Pinpoint the cell where the given text exists, returning its (x, y) midpoint coordinate. 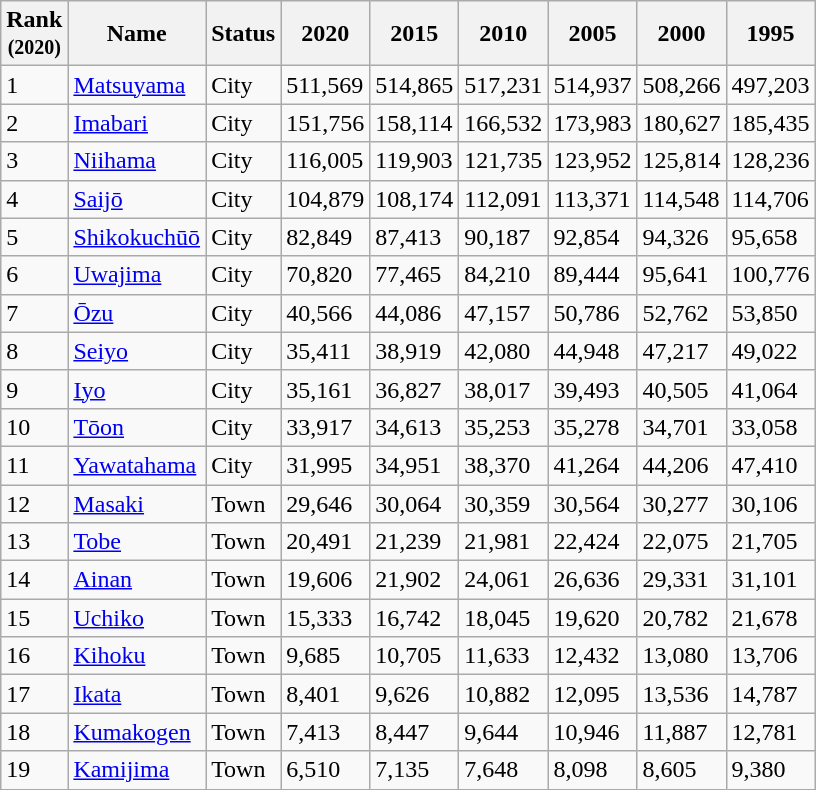
108,174 (414, 199)
35,253 (504, 427)
8,605 (682, 770)
10,705 (414, 656)
10,882 (504, 694)
30,564 (592, 503)
41,064 (770, 389)
Imabari (137, 123)
6,510 (326, 770)
6 (34, 275)
16,742 (414, 618)
44,948 (592, 351)
18,045 (504, 618)
47,157 (504, 313)
114,706 (770, 199)
514,865 (414, 85)
70,820 (326, 275)
Ainan (137, 580)
36,827 (414, 389)
90,187 (504, 237)
Name (137, 34)
514,937 (592, 85)
Uchiko (137, 618)
2005 (592, 34)
47,410 (770, 465)
31,995 (326, 465)
Shikokuchūō (137, 237)
40,566 (326, 313)
49,022 (770, 351)
50,786 (592, 313)
21,239 (414, 542)
21,678 (770, 618)
82,849 (326, 237)
38,370 (504, 465)
4 (34, 199)
11,887 (682, 732)
95,658 (770, 237)
10 (34, 427)
34,951 (414, 465)
21,705 (770, 542)
9,685 (326, 656)
21,902 (414, 580)
Ikata (137, 694)
16 (34, 656)
185,435 (770, 123)
1995 (770, 34)
33,917 (326, 427)
Kumakogen (137, 732)
114,548 (682, 199)
35,161 (326, 389)
18 (34, 732)
125,814 (682, 161)
19 (34, 770)
Matsuyama (137, 85)
Yawatahama (137, 465)
22,424 (592, 542)
116,005 (326, 161)
12,781 (770, 732)
2015 (414, 34)
44,086 (414, 313)
26,636 (592, 580)
173,983 (592, 123)
9 (34, 389)
8,447 (414, 732)
497,203 (770, 85)
166,532 (504, 123)
Uwajima (137, 275)
2010 (504, 34)
53,850 (770, 313)
Tobe (137, 542)
52,762 (682, 313)
Saijō (137, 199)
77,465 (414, 275)
11,633 (504, 656)
30,277 (682, 503)
508,266 (682, 85)
112,091 (504, 199)
94,326 (682, 237)
38,017 (504, 389)
11 (34, 465)
30,359 (504, 503)
31,101 (770, 580)
14 (34, 580)
9,644 (504, 732)
113,371 (592, 199)
35,411 (326, 351)
Iyo (137, 389)
20,491 (326, 542)
29,331 (682, 580)
33,058 (770, 427)
151,756 (326, 123)
7,648 (504, 770)
8,401 (326, 694)
517,231 (504, 85)
19,620 (592, 618)
19,606 (326, 580)
41,264 (592, 465)
13,080 (682, 656)
17 (34, 694)
13 (34, 542)
Niihama (137, 161)
119,903 (414, 161)
34,701 (682, 427)
180,627 (682, 123)
5 (34, 237)
95,641 (682, 275)
1 (34, 85)
13,706 (770, 656)
39,493 (592, 389)
Kihoku (137, 656)
12,095 (592, 694)
38,919 (414, 351)
12,432 (592, 656)
7 (34, 313)
12 (34, 503)
158,114 (414, 123)
15 (34, 618)
Tōon (137, 427)
24,061 (504, 580)
104,879 (326, 199)
20,782 (682, 618)
87,413 (414, 237)
Status (244, 34)
9,380 (770, 770)
14,787 (770, 694)
Ōzu (137, 313)
13,536 (682, 694)
30,064 (414, 503)
35,278 (592, 427)
511,569 (326, 85)
3 (34, 161)
8 (34, 351)
Masaki (137, 503)
47,217 (682, 351)
34,613 (414, 427)
92,854 (592, 237)
9,626 (414, 694)
7,135 (414, 770)
29,646 (326, 503)
100,776 (770, 275)
Seiyo (137, 351)
121,735 (504, 161)
8,098 (592, 770)
89,444 (592, 275)
84,210 (504, 275)
30,106 (770, 503)
21,981 (504, 542)
123,952 (592, 161)
2 (34, 123)
2000 (682, 34)
40,505 (682, 389)
2020 (326, 34)
42,080 (504, 351)
Rank(2020) (34, 34)
10,946 (592, 732)
15,333 (326, 618)
7,413 (326, 732)
22,075 (682, 542)
Kamijima (137, 770)
128,236 (770, 161)
44,206 (682, 465)
